Provide the [x, y] coordinate of the cell's center where the given text is located.  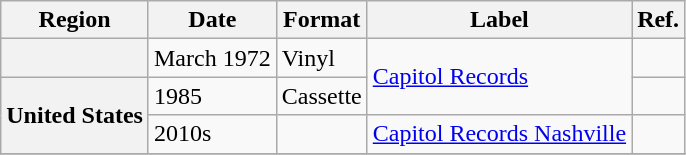
1985 [212, 96]
Capitol Records [499, 77]
Region [75, 20]
Label [499, 20]
Ref. [658, 20]
United States [75, 115]
March 1972 [212, 58]
Vinyl [322, 58]
Cassette [322, 96]
Date [212, 20]
2010s [212, 134]
Capitol Records Nashville [499, 134]
Format [322, 20]
